Scan for the cell matching the given text and deliver its [x, y] coordinate at center. 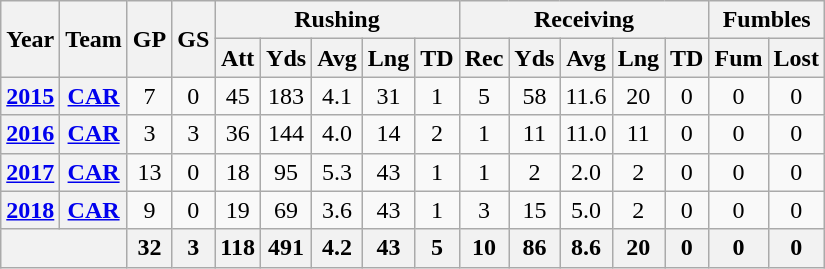
2018 [30, 210]
Team [94, 39]
36 [238, 134]
11.6 [586, 96]
7 [149, 96]
491 [286, 248]
118 [238, 248]
Year [30, 39]
Rec [484, 58]
14 [388, 134]
9 [149, 210]
2017 [30, 172]
Receiving [584, 20]
Rushing [337, 20]
5.0 [586, 210]
Fumbles [766, 20]
8.6 [586, 248]
GP [149, 39]
183 [286, 96]
86 [534, 248]
4.0 [338, 134]
2015 [30, 96]
10 [484, 248]
18 [238, 172]
Lost [796, 58]
Att [238, 58]
144 [286, 134]
4.1 [338, 96]
95 [286, 172]
Fum [738, 58]
2016 [30, 134]
45 [238, 96]
69 [286, 210]
32 [149, 248]
5.3 [338, 172]
2.0 [586, 172]
19 [238, 210]
13 [149, 172]
11.0 [586, 134]
GS [194, 39]
31 [388, 96]
15 [534, 210]
58 [534, 96]
3.6 [338, 210]
4.2 [338, 248]
